From the cell containing the given text, extract its center point as [x, y] coordinate. 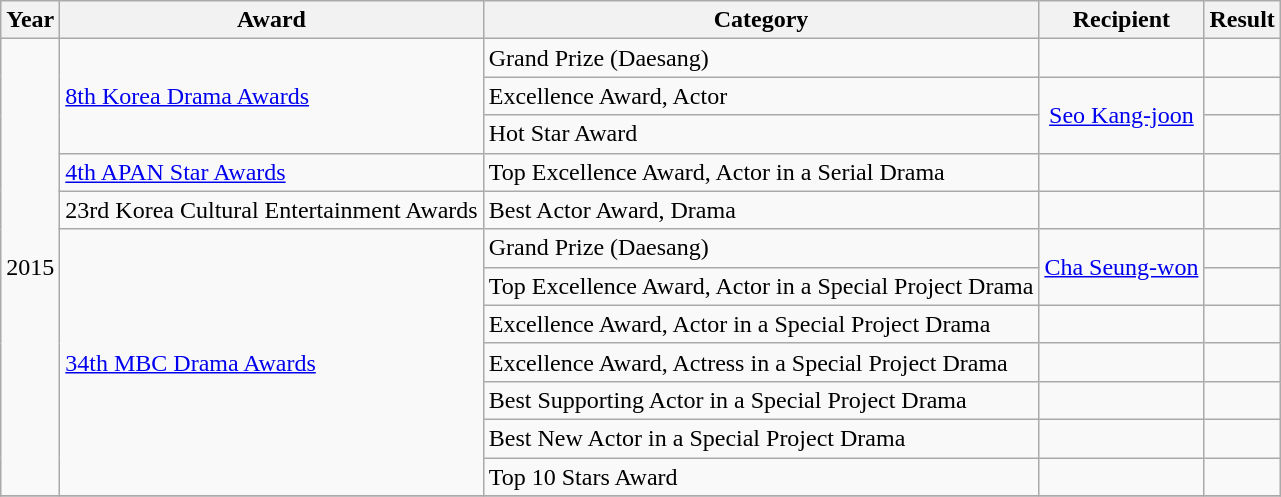
Best Supporting Actor in a Special Project Drama [761, 400]
Best Actor Award, Drama [761, 210]
34th MBC Drama Awards [272, 362]
Top 10 Stars Award [761, 477]
2015 [30, 268]
Recipient [1122, 20]
Excellence Award, Actress in a Special Project Drama [761, 362]
Hot Star Award [761, 134]
Top Excellence Award, Actor in a Serial Drama [761, 172]
Year [30, 20]
Excellence Award, Actor [761, 96]
Top Excellence Award, Actor in a Special Project Drama [761, 286]
Seo Kang-joon [1122, 115]
Category [761, 20]
Excellence Award, Actor in a Special Project Drama [761, 324]
Result [1242, 20]
Best New Actor in a Special Project Drama [761, 438]
Award [272, 20]
8th Korea Drama Awards [272, 96]
4th APAN Star Awards [272, 172]
23rd Korea Cultural Entertainment Awards [272, 210]
Cha Seung-won [1122, 267]
